Find where the given text appears and provide that cell's center as (x, y) coordinate. 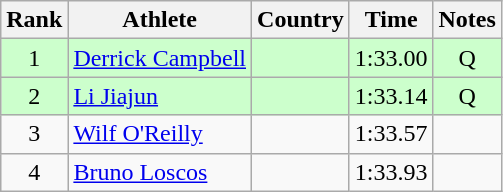
Athlete (160, 20)
1:33.57 (391, 134)
3 (34, 134)
Notes (467, 20)
1:33.00 (391, 58)
Bruno Loscos (160, 172)
1 (34, 58)
Li Jiajun (160, 96)
Time (391, 20)
1:33.93 (391, 172)
Wilf O'Reilly (160, 134)
1:33.14 (391, 96)
Country (301, 20)
4 (34, 172)
2 (34, 96)
Rank (34, 20)
Derrick Campbell (160, 58)
